Identify which cell holds the provided text, then report its [x, y] central coordinate. 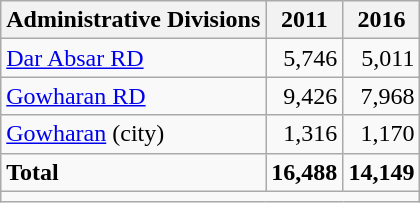
1,170 [382, 134]
5,011 [382, 58]
Administrative Divisions [134, 20]
Gowharan RD [134, 96]
Gowharan (city) [134, 134]
5,746 [304, 58]
9,426 [304, 96]
14,149 [382, 172]
Total [134, 172]
1,316 [304, 134]
2011 [304, 20]
2016 [382, 20]
16,488 [304, 172]
7,968 [382, 96]
Dar Absar RD [134, 58]
